Identify which cell holds the provided text, then report its (X, Y) central coordinate. 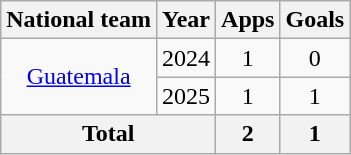
National team (79, 20)
Apps (248, 20)
2 (248, 134)
Total (108, 134)
2025 (186, 96)
Goals (315, 20)
2024 (186, 58)
Year (186, 20)
0 (315, 58)
Guatemala (79, 77)
